Search for the cell housing the specified text and yield its [x, y] center coordinate. 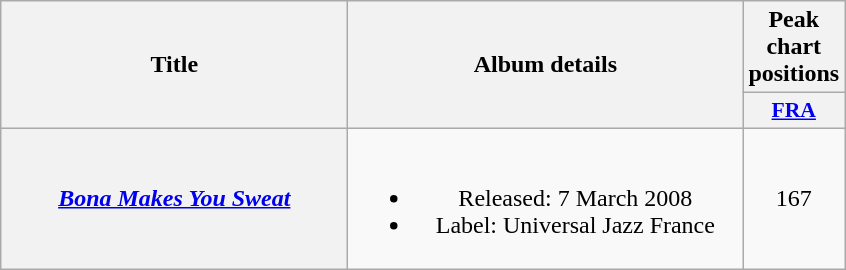
167 [794, 198]
Peak chart positions [794, 47]
FRA [794, 111]
Album details [546, 65]
Released: 7 March 2008Label: Universal Jazz France [546, 198]
Title [174, 65]
Bona Makes You Sweat [174, 198]
